Determine the [X, Y] coordinate at the center of the cell enclosing the given text.  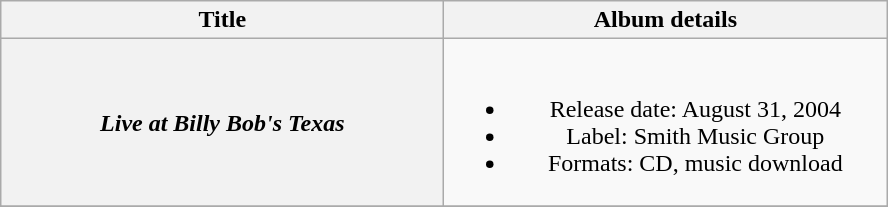
Album details [666, 20]
Live at Billy Bob's Texas [222, 122]
Release date: August 31, 2004Label: Smith Music GroupFormats: CD, music download [666, 122]
Title [222, 20]
